For the text-containing cell, return its midpoint in (X, Y) coordinate format. 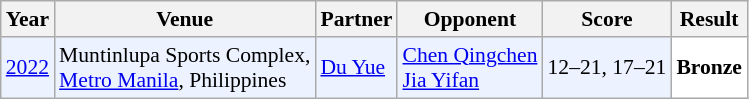
2022 (28, 68)
Result (709, 19)
Partner (356, 19)
Score (606, 19)
Year (28, 19)
Opponent (470, 19)
Du Yue (356, 68)
Bronze (709, 68)
Chen Qingchen Jia Yifan (470, 68)
12–21, 17–21 (606, 68)
Muntinlupa Sports Complex,Metro Manila, Philippines (184, 68)
Venue (184, 19)
